Capture the cell that displays the provided text and extract its (X, Y) central coordinate. 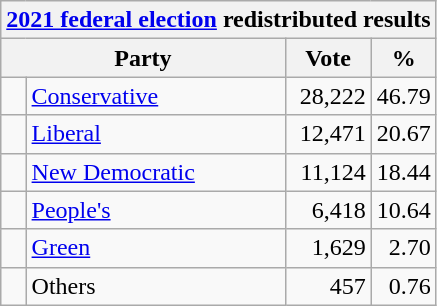
20.67 (404, 134)
28,222 (328, 96)
2.70 (404, 248)
12,471 (328, 134)
46.79 (404, 96)
People's (156, 210)
Others (156, 286)
Liberal (156, 134)
457 (328, 286)
2021 federal election redistributed results (218, 20)
New Democratic (156, 172)
18.44 (404, 172)
% (404, 58)
Party (143, 58)
0.76 (404, 286)
10.64 (404, 210)
11,124 (328, 172)
6,418 (328, 210)
Green (156, 248)
1,629 (328, 248)
Conservative (156, 96)
Vote (328, 58)
